Determine the [X, Y] coordinate at the center of the cell enclosing the given text.  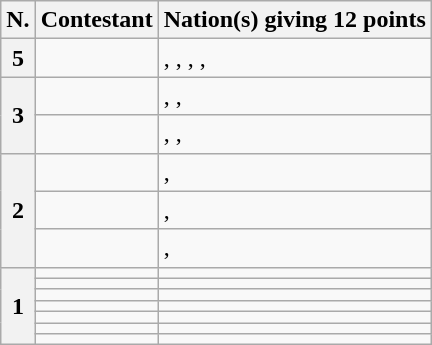
, , , , [294, 58]
3 [18, 115]
5 [18, 58]
1 [18, 306]
N. [18, 20]
Contestant [96, 20]
2 [18, 210]
Nation(s) giving 12 points [294, 20]
